For the text-containing cell, return its midpoint in (x, y) coordinate format. 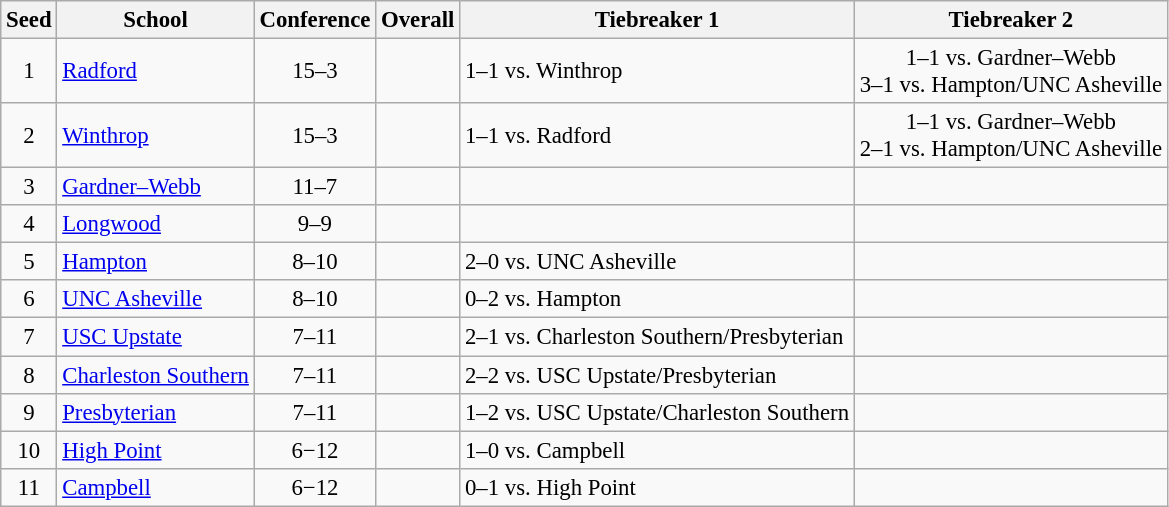
Overall (418, 20)
1 (29, 72)
9 (29, 412)
2–2 vs. USC Upstate/Presbyterian (658, 375)
Presbyterian (156, 412)
1–2 vs. USC Upstate/Charleston Southern (658, 412)
Gardner–Webb (156, 187)
7 (29, 337)
0–1 vs. High Point (658, 487)
2 (29, 136)
Longwood (156, 224)
Charleston Southern (156, 375)
4 (29, 224)
3 (29, 187)
10 (29, 450)
Hampton (156, 262)
8 (29, 375)
9–9 (315, 224)
6 (29, 299)
2–1 vs. Charleston Southern/Presbyterian (658, 337)
Tiebreaker 2 (1010, 20)
11 (29, 487)
Campbell (156, 487)
1–1 vs. Winthrop (658, 72)
Tiebreaker 1 (658, 20)
2–0 vs. UNC Asheville (658, 262)
High Point (156, 450)
1–0 vs. Campbell (658, 450)
1–1 vs. Gardner–Webb2–1 vs. Hampton/UNC Asheville (1010, 136)
Winthrop (156, 136)
1–1 vs. Radford (658, 136)
5 (29, 262)
USC Upstate (156, 337)
Radford (156, 72)
School (156, 20)
11–7 (315, 187)
UNC Asheville (156, 299)
Seed (29, 20)
1–1 vs. Gardner–Webb3–1 vs. Hampton/UNC Asheville (1010, 72)
Conference (315, 20)
0–2 vs. Hampton (658, 299)
